From the cell containing the given text, extract its center point as (x, y) coordinate. 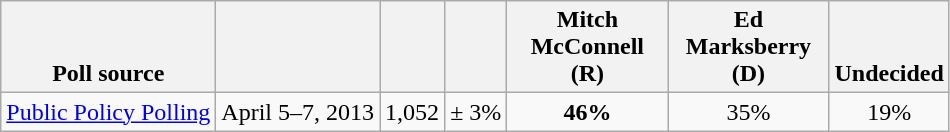
EdMarksberry (D) (748, 47)
MitchMcConnell (R) (588, 47)
19% (889, 112)
Poll source (108, 47)
1,052 (412, 112)
46% (588, 112)
35% (748, 112)
Public Policy Polling (108, 112)
April 5–7, 2013 (298, 112)
Undecided (889, 47)
± 3% (476, 112)
